Determine the (X, Y) coordinate at the center of the cell enclosing the given text.  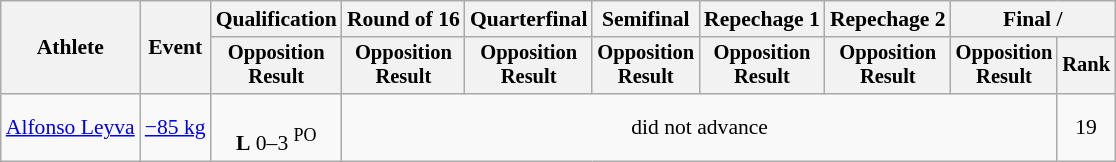
−85 kg (176, 128)
Round of 16 (404, 19)
19 (1086, 128)
did not advance (700, 128)
Athlete (70, 48)
Alfonso Leyva (70, 128)
Event (176, 48)
Final / (1033, 19)
Quarterfinal (529, 19)
Rank (1086, 66)
Repechage 2 (888, 19)
Repechage 1 (762, 19)
Semifinal (646, 19)
L 0–3 PO (276, 128)
Qualification (276, 19)
